Search for the cell housing the specified text and yield its [x, y] center coordinate. 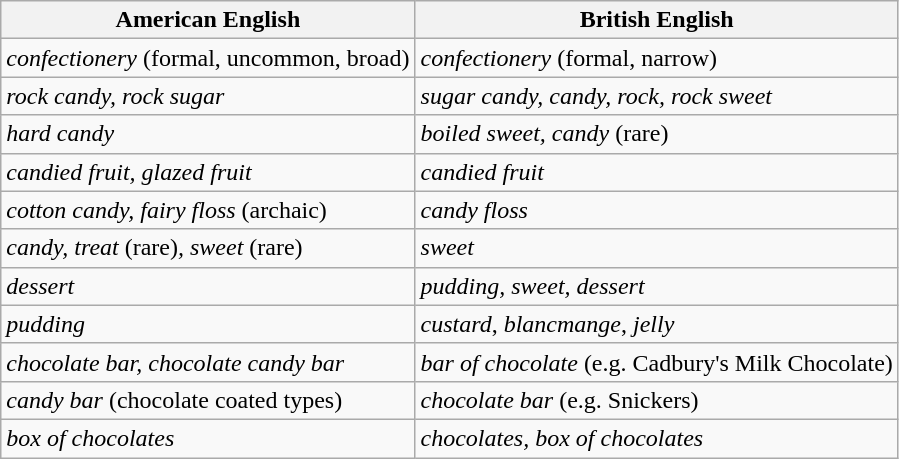
candied fruit [656, 172]
chocolate bar, chocolate candy bar [208, 362]
candy bar (chocolate coated types) [208, 400]
pudding, sweet, dessert [656, 286]
sweet [656, 248]
American English [208, 20]
pudding [208, 324]
box of chocolates [208, 438]
hard candy [208, 134]
candy floss [656, 210]
custard, blancmange, jelly [656, 324]
cotton candy, fairy floss (archaic) [208, 210]
confectionery (formal, narrow) [656, 58]
confectionery (formal, uncommon, broad) [208, 58]
rock candy, rock sugar [208, 96]
chocolate bar (e.g. Snickers) [656, 400]
sugar candy, candy, rock, rock sweet [656, 96]
chocolates, box of chocolates [656, 438]
bar of chocolate (e.g. Cadbury's Milk Chocolate) [656, 362]
candied fruit, glazed fruit [208, 172]
dessert [208, 286]
boiled sweet, candy (rare) [656, 134]
candy, treat (rare), sweet (rare) [208, 248]
British English [656, 20]
